Output the (X, Y) coordinate of the center of the cell containing the given text.  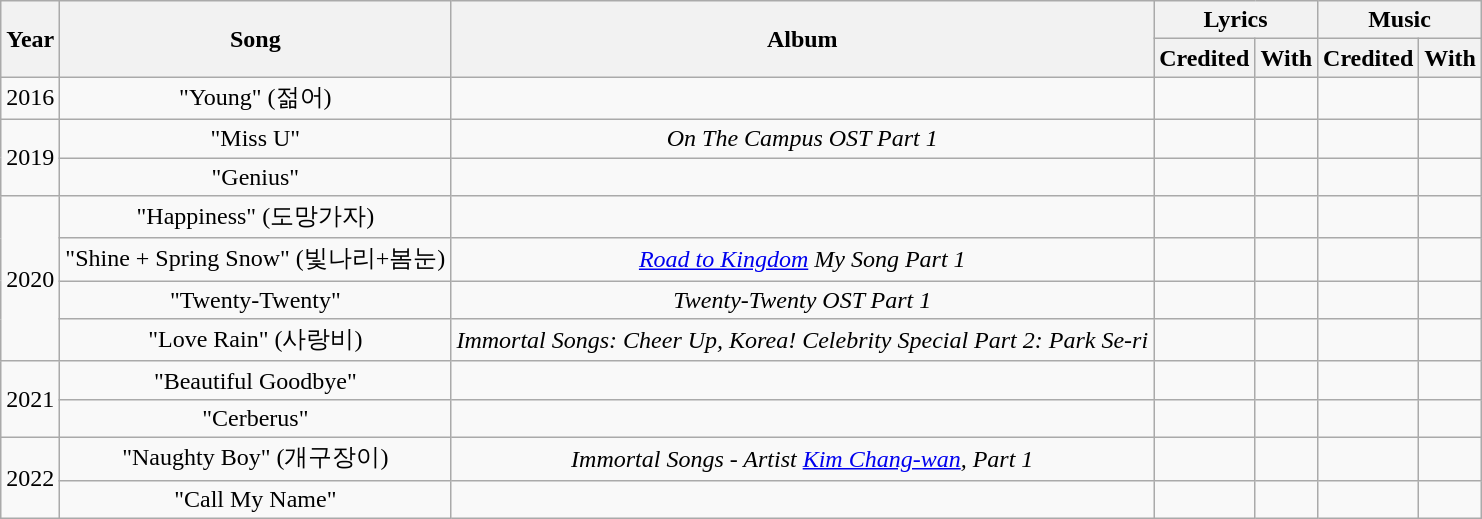
Album (802, 39)
Music (1400, 20)
2019 (30, 157)
Twenty-Twenty OST Part 1 (802, 300)
Immortal Songs: Cheer Up, Korea! Celebrity Special Part 2: Park Se-ri (802, 340)
"Beautiful Goodbye" (256, 380)
Immortal Songs - Artist Kim Chang-wan, Part 1 (802, 458)
"Miss U" (256, 138)
2020 (30, 279)
"Love Rain" (사랑비) (256, 340)
Song (256, 39)
"Happiness" (도망가자) (256, 218)
Lyrics (1236, 20)
2016 (30, 98)
2021 (30, 399)
2022 (30, 478)
"Genius" (256, 177)
"Call My Name" (256, 499)
"Twenty-Twenty" (256, 300)
"Cerberus" (256, 418)
"Naughty Boy" (개구장이) (256, 458)
"Young" (젊어) (256, 98)
Year (30, 39)
"Shine + Spring Snow" (빛나리+봄눈) (256, 260)
On The Campus OST Part 1 (802, 138)
Road to Kingdom My Song Part 1 (802, 260)
